Locate the cell with the specified text and output its (X, Y) center coordinate. 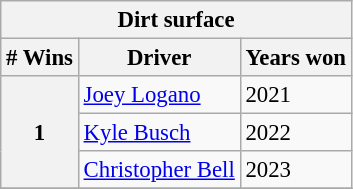
Years won (296, 58)
2021 (296, 95)
Christopher Bell (159, 170)
Driver (159, 58)
1 (40, 132)
Joey Logano (159, 95)
2022 (296, 133)
# Wins (40, 58)
Dirt surface (176, 20)
Kyle Busch (159, 133)
2023 (296, 170)
